For the text-containing cell, return its midpoint in [x, y] coordinate format. 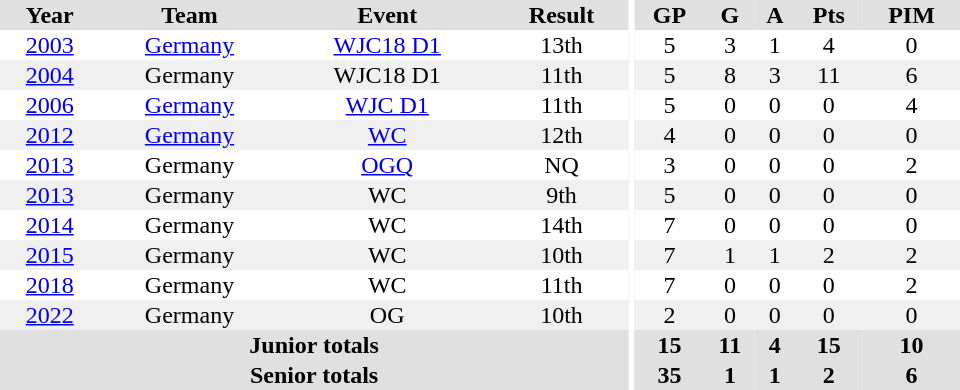
OGQ [388, 165]
13th [562, 45]
2006 [50, 105]
Pts [829, 15]
OG [388, 315]
PIM [912, 15]
Junior totals [314, 345]
9th [562, 195]
10 [912, 345]
Senior totals [314, 375]
2004 [50, 75]
2022 [50, 315]
Event [388, 15]
GP [670, 15]
A [775, 15]
8 [730, 75]
2018 [50, 285]
WJC D1 [388, 105]
35 [670, 375]
2015 [50, 255]
G [730, 15]
12th [562, 135]
Year [50, 15]
14th [562, 225]
Result [562, 15]
NQ [562, 165]
2003 [50, 45]
Team [189, 15]
2014 [50, 225]
2012 [50, 135]
